Search for the cell housing the specified text and yield its (x, y) center coordinate. 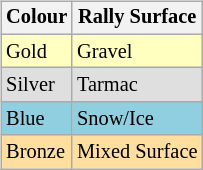
Gold (36, 51)
Gravel (137, 51)
Rally Surface (137, 18)
Tarmac (137, 85)
Silver (36, 85)
Snow/Ice (137, 119)
Blue (36, 119)
Colour (36, 18)
Mixed Surface (137, 152)
Bronze (36, 152)
